Return [X, Y] of the center of cell containing provided text 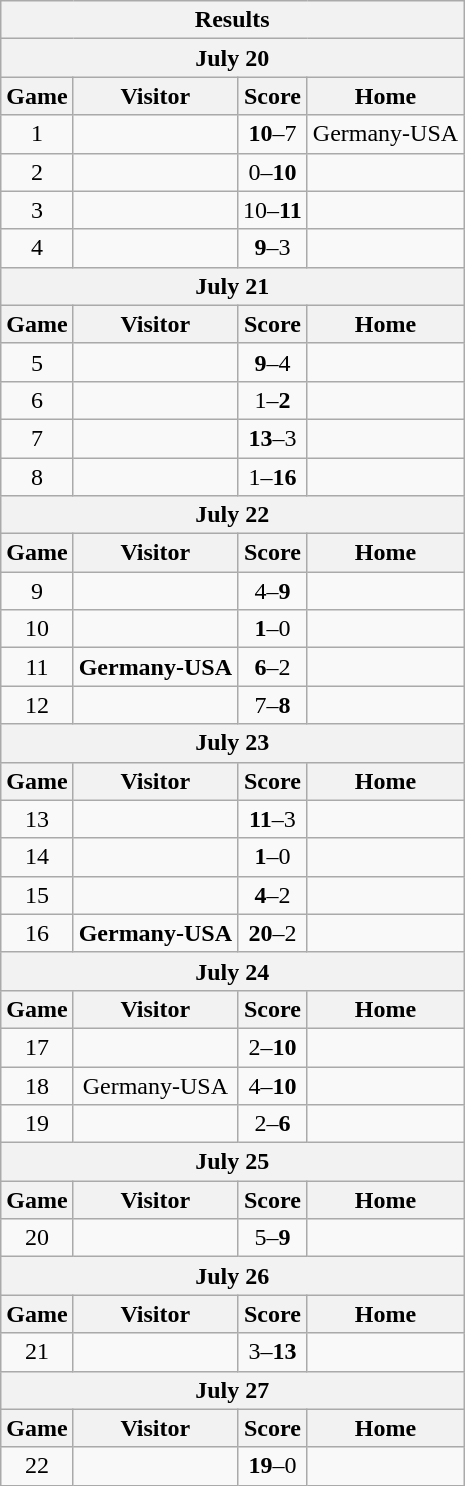
July 22 [232, 515]
18 [37, 1085]
6 [37, 400]
5–9 [273, 1238]
July 20 [232, 58]
July 25 [232, 1162]
19–0 [273, 1466]
2–10 [273, 1047]
8 [37, 477]
July 26 [232, 1276]
4 [37, 248]
21 [37, 1352]
10–7 [273, 134]
Results [232, 20]
7–8 [273, 705]
1–2 [273, 400]
2 [37, 172]
July 21 [232, 286]
17 [37, 1047]
6–2 [273, 667]
0–10 [273, 172]
9 [37, 591]
10 [37, 629]
9–3 [273, 248]
July 23 [232, 743]
11–3 [273, 819]
13–3 [273, 438]
4–2 [273, 895]
2–6 [273, 1124]
3–13 [273, 1352]
16 [37, 933]
11 [37, 667]
9–4 [273, 362]
7 [37, 438]
1–16 [273, 477]
14 [37, 857]
20–2 [273, 933]
22 [37, 1466]
19 [37, 1124]
15 [37, 895]
1 [37, 134]
July 27 [232, 1390]
4–9 [273, 591]
5 [37, 362]
3 [37, 210]
July 24 [232, 971]
10–11 [273, 210]
4–10 [273, 1085]
13 [37, 819]
20 [37, 1238]
12 [37, 705]
